Capture the cell that displays the provided text and extract its (X, Y) central coordinate. 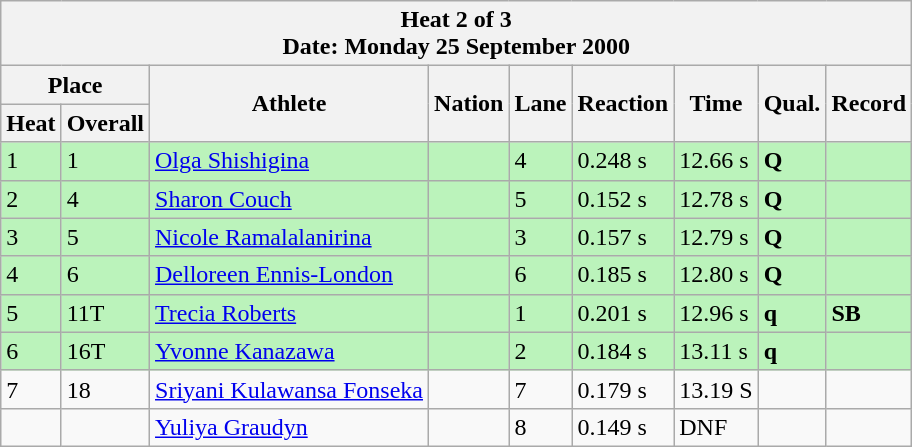
Time (716, 104)
Sharon Couch (290, 199)
Reaction (623, 104)
Record (869, 104)
11T (105, 313)
12.79 s (716, 237)
0.149 s (623, 427)
13.11 s (716, 351)
Heat 2 of 3 Date: Monday 25 September 2000 (456, 34)
18 (105, 389)
Qual. (792, 104)
Olga Shishigina (290, 161)
0.179 s (623, 389)
Heat (31, 123)
8 (540, 427)
0.157 s (623, 237)
Nicole Ramalalanirina (290, 237)
Sriyani Kulawansa Fonseka (290, 389)
0.185 s (623, 275)
12.66 s (716, 161)
0.152 s (623, 199)
DNF (716, 427)
Yvonne Kanazawa (290, 351)
Overall (105, 123)
Trecia Roberts (290, 313)
12.80 s (716, 275)
12.96 s (716, 313)
Place (76, 85)
Athlete (290, 104)
0.248 s (623, 161)
SB (869, 313)
0.201 s (623, 313)
12.78 s (716, 199)
Delloreen Ennis-London (290, 275)
16T (105, 351)
13.19 S (716, 389)
0.184 s (623, 351)
Lane (540, 104)
Yuliya Graudyn (290, 427)
Nation (469, 104)
